Locate the cell with the specified text and output its (x, y) center coordinate. 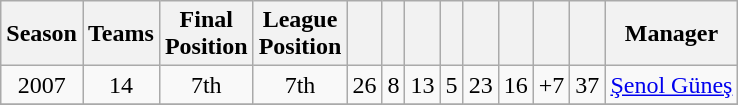
Şenol Güneş (672, 85)
FinalPosition (206, 34)
Manager (672, 34)
8 (394, 85)
37 (588, 85)
26 (364, 85)
+7 (552, 85)
LeaguePosition (300, 34)
13 (422, 85)
5 (452, 85)
2007 (42, 85)
14 (120, 85)
23 (480, 85)
16 (516, 85)
Season (42, 34)
Teams (120, 34)
